Extract the [x, y] coordinate from the center of the cell holding the provided text.  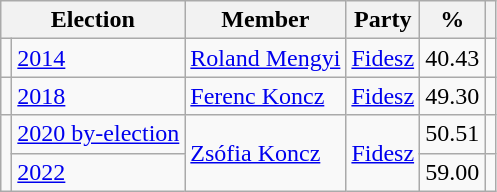
40.43 [452, 58]
Ferenc Koncz [266, 96]
2018 [98, 96]
2020 by-election [98, 134]
Roland Mengyi [266, 58]
Election [93, 20]
Member [266, 20]
49.30 [452, 96]
59.00 [452, 172]
% [452, 20]
Zsófia Koncz [266, 153]
2014 [98, 58]
2022 [98, 172]
50.51 [452, 134]
Party [383, 20]
